Pinpoint the cell where the given text exists, returning its [X, Y] midpoint coordinate. 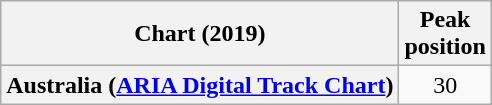
Australia (ARIA Digital Track Chart) [200, 85]
Chart (2019) [200, 34]
30 [445, 85]
Peakposition [445, 34]
